Determine the [x, y] coordinate at the center of the cell enclosing the given text.  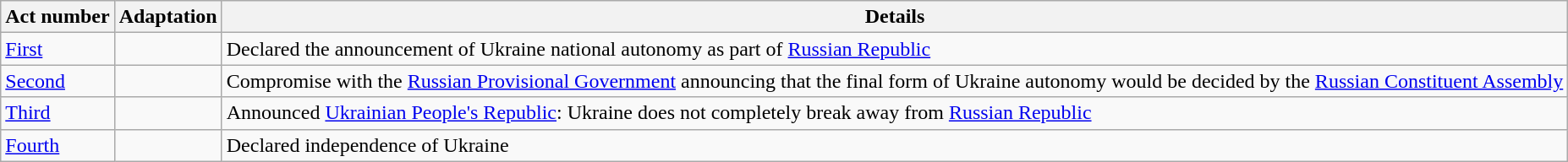
Declared the announcement of Ukraine national autonomy as part of Russian Republic [895, 49]
Act number [58, 17]
Announced Ukrainian People's Republic: Ukraine does not completely break away from Russian Republic [895, 113]
First [58, 49]
Third [58, 113]
Adaptation [167, 17]
Details [895, 17]
Declared independence of Ukraine [895, 145]
Second [58, 81]
Fourth [58, 145]
